Provide the [X, Y] coordinate of the cell's center where the given text is located.  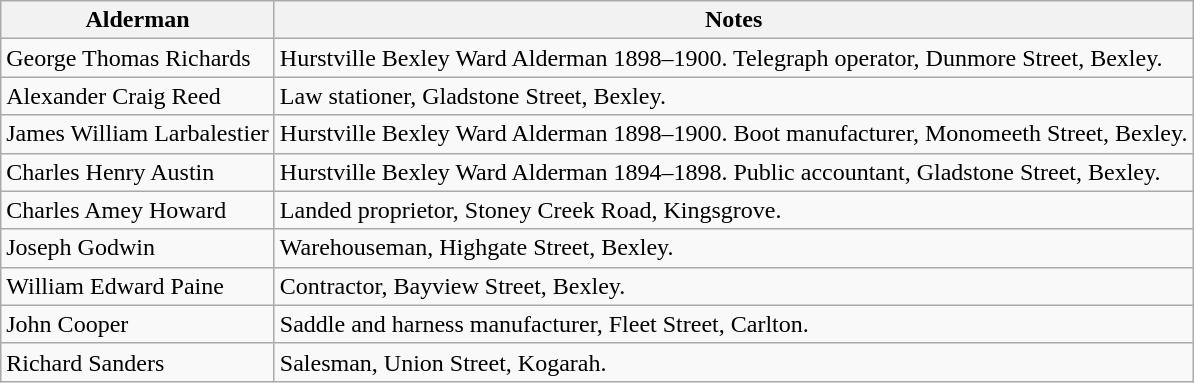
Warehouseman, Highgate Street, Bexley. [734, 248]
Salesman, Union Street, Kogarah. [734, 362]
William Edward Paine [138, 286]
Saddle and harness manufacturer, Fleet Street, Carlton. [734, 324]
Richard Sanders [138, 362]
Contractor, Bayview Street, Bexley. [734, 286]
Hurstville Bexley Ward Alderman 1898–1900. Telegraph operator, Dunmore Street, Bexley. [734, 58]
John Cooper [138, 324]
George Thomas Richards [138, 58]
Joseph Godwin [138, 248]
Law stationer, Gladstone Street, Bexley. [734, 96]
Alderman [138, 20]
Charles Henry Austin [138, 172]
Charles Amey Howard [138, 210]
Alexander Craig Reed [138, 96]
Hurstville Bexley Ward Alderman 1894–1898. Public accountant, Gladstone Street, Bexley. [734, 172]
Notes [734, 20]
Hurstville Bexley Ward Alderman 1898–1900. Boot manufacturer, Monomeeth Street, Bexley. [734, 134]
Landed proprietor, Stoney Creek Road, Kingsgrove. [734, 210]
James William Larbalestier [138, 134]
